Search for the cell housing the specified text and yield its [x, y] center coordinate. 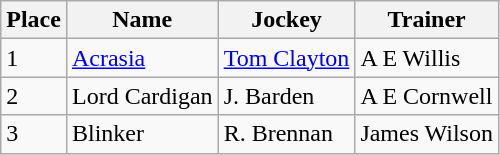
A E Cornwell [427, 96]
1 [34, 58]
Tom Clayton [286, 58]
Acrasia [142, 58]
Blinker [142, 134]
Trainer [427, 20]
Name [142, 20]
3 [34, 134]
2 [34, 96]
Place [34, 20]
Lord Cardigan [142, 96]
R. Brennan [286, 134]
James Wilson [427, 134]
Jockey [286, 20]
A E Willis [427, 58]
J. Barden [286, 96]
